Provide the (X, Y) coordinate of the cell's center where the given text is located.  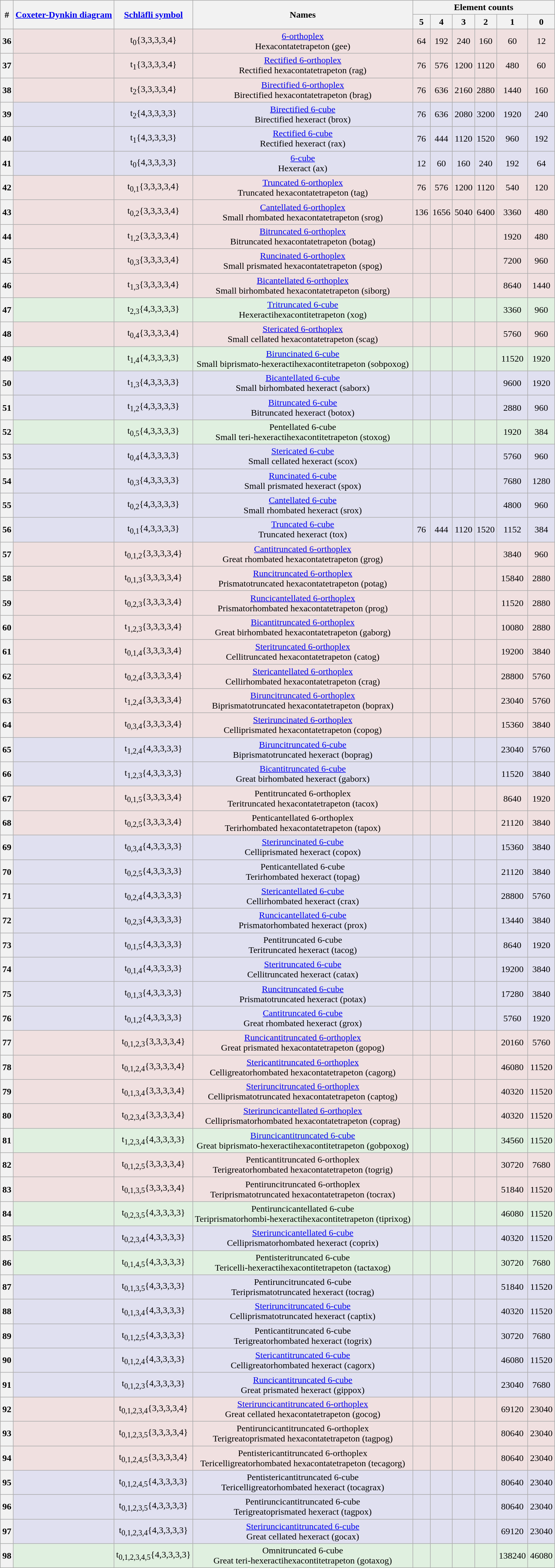
Truncated 6-orthoplexTruncated hexacontatetrapeton (tag) (303, 188)
# (7, 15)
49 (7, 359)
Pentellated 6-cubeSmall teri-hexeractihexacontitetrapeton (stoxog) (303, 432)
40 (7, 139)
t0,1,4{3,3,3,3,4} (153, 652)
77 (7, 1042)
t1,2,3{4,3,3,3,3} (153, 774)
48 (7, 334)
47 (7, 310)
6400 (486, 212)
4800 (513, 505)
Bicantitruncated 6-cubeGreat birhombated hexeract (gaborx) (303, 774)
t0,2,4{3,3,3,3,4} (153, 676)
Steriruncicantitruncated 6-cubeGreat cellated hexeract (gocax) (303, 1531)
t0,1,2,3,4,5{4,3,3,3,3} (153, 1556)
94 (7, 1458)
Biruncitruncated 6-cubeBiprismatotruncated hexeract (boprag) (303, 749)
84 (7, 1214)
t1,2,3{3,3,3,3,4} (153, 627)
t1{3,3,3,3,4} (153, 65)
t0,3,4{4,3,3,3,3} (153, 847)
Pentiruncicantitruncated 6-cubeTerigreatoprismated hexeract (tagpox) (303, 1507)
Pentistericantitruncated 6-orthoplexTericelligreatorhombated hexacontatetrapeton (tecagorg) (303, 1458)
2 (486, 22)
Pentistericantitruncated 6-cubeTericelligreatorhombated hexeract (tocagrax) (303, 1482)
Runcicantitruncated 6-cubeGreat prismated hexeract (gippox) (303, 1385)
44 (7, 237)
t0,2,4{4,3,3,3,3} (153, 896)
136 (422, 212)
72 (7, 921)
t1,2{3,3,3,3,4} (153, 237)
Coxeter-Dynkin diagram (64, 15)
1152 (513, 529)
38 (7, 90)
98 (7, 1556)
t0,1,2,4,5{3,3,3,3,4} (153, 1458)
41 (7, 163)
t0,1,2,4{4,3,3,3,3} (153, 1360)
83 (7, 1190)
Pentiruncitruncated 6-orthoplexTeriprismatotruncated hexacontatetrapeton (tocrax) (303, 1190)
92 (7, 1409)
Steriruncicantellated 6-cubeCelliprismatorhombated hexeract (coprix) (303, 1238)
0 (541, 22)
91 (7, 1385)
74 (7, 969)
t0,1,2,3,4{3,3,3,3,4} (153, 1409)
13440 (513, 921)
t1,2,4{3,3,3,3,4} (153, 701)
t0,2,3,5{4,3,3,3,3} (153, 1214)
37 (7, 65)
Stericantitruncated 6-cubeCelligreatorhombated hexeract (cagorx) (303, 1360)
t0,1,2{3,3,3,3,4} (153, 554)
97 (7, 1531)
70 (7, 872)
t0{4,3,3,3,3} (153, 163)
58 (7, 578)
Stericated 6-cubeSmall cellated hexeract (scox) (303, 457)
540 (513, 188)
2080 (464, 114)
Penticantellated 6-cubeTerirhombated hexeract (topag) (303, 872)
5040 (464, 212)
Tritruncated 6-cubeHexeractihexacontitetrapeton (xog) (303, 310)
1280 (541, 481)
Bitruncated 6-cubeBitruncated hexeract (botox) (303, 408)
Runcitruncated 6-cubePrismatotruncated hexeract (potax) (303, 994)
120 (541, 188)
t0{3,3,3,3,4} (153, 41)
Penticantellated 6-orthoplexTerirhombated hexacontatetrapeton (tapox) (303, 823)
t0,1,3,4{4,3,3,3,3} (153, 1311)
73 (7, 945)
59 (7, 603)
t0,3,4{3,3,3,3,4} (153, 725)
62 (7, 676)
Cantitruncated 6-cubeGreat rhombated hexeract (grox) (303, 1018)
t2,3{4,3,3,3,3} (153, 310)
Biruncicantitruncated 6-cubeGreat biprismato-hexeractihexacontitetrapeton (gobpoxog) (303, 1141)
t1{4,3,3,3,3} (153, 139)
79 (7, 1092)
Names (303, 15)
90 (7, 1360)
3200 (486, 114)
Bicantellated 6-cubeSmall birhombated hexeract (saborx) (303, 383)
Stericantellated 6-orthoplexCellirhombated hexacontatetrapeton (crag) (303, 676)
53 (7, 457)
t0,4{3,3,3,3,4} (153, 334)
6-orthoplexHexacontatetrapeton (gee) (303, 41)
66 (7, 774)
t0,1,3,4{3,3,3,3,4} (153, 1092)
t0,1,2,3{3,3,3,3,4} (153, 1042)
93 (7, 1434)
36 (7, 41)
87 (7, 1287)
t0,1,3{3,3,3,3,4} (153, 578)
Rectified 6-orthoplexRectified hexacontatetrapeton (rag) (303, 65)
t1,2,3,4{4,3,3,3,3} (153, 1141)
45 (7, 261)
Cantellated 6-cubeSmall rhombated hexeract (srox) (303, 505)
t0,2{4,3,3,3,3} (153, 505)
96 (7, 1507)
54 (7, 481)
69 (7, 847)
5 (422, 22)
Schläfli symbol (153, 15)
Steriruncicantellated 6-orthoplexCelliprismatorhombated hexacontatetrapeton (coprag) (303, 1116)
t0,1,2,3,5{4,3,3,3,3} (153, 1507)
Runcinated 6-orthoplexSmall prismated hexacontatetrapeton (spog) (303, 261)
t0,2,5{3,3,3,3,4} (153, 823)
t0,1,2,3,4{4,3,3,3,3} (153, 1531)
1656 (441, 212)
86 (7, 1262)
t0,1,3,5{3,3,3,3,4} (153, 1190)
t2{3,3,3,3,4} (153, 90)
2160 (464, 90)
42 (7, 188)
Bicantellated 6-orthoplexSmall birhombated hexacontatetrapeton (siborg) (303, 285)
t0,1,2,5{3,3,3,3,4} (153, 1165)
t0,1,2,4{3,3,3,3,4} (153, 1067)
t0,2,3,4{3,3,3,3,4} (153, 1116)
61 (7, 652)
81 (7, 1141)
t0,2{3,3,3,3,4} (153, 212)
Steriruncinated 6-orthoplexCelliprismated hexacontatetrapeton (copog) (303, 725)
Runcicantellated 6-cubePrismatorhombated hexeract (prox) (303, 921)
t0,2,3{4,3,3,3,3} (153, 921)
Pentitruncated 6-cubeTeritruncated hexeract (tacog) (303, 945)
138240 (513, 1556)
t0,1,2,3{4,3,3,3,3} (153, 1385)
t1,4{4,3,3,3,3} (153, 359)
67 (7, 798)
52 (7, 432)
Pentitruncated 6-orthoplexTeritruncated hexacontatetrapeton (tacox) (303, 798)
Rectified 6-cubeRectified hexeract (rax) (303, 139)
Runcinated 6-cubeSmall prismated hexeract (spox) (303, 481)
95 (7, 1482)
85 (7, 1238)
89 (7, 1336)
Bitruncated 6-orthoplexBitruncated hexacontatetrapeton (botag) (303, 237)
t0,3{3,3,3,3,4} (153, 261)
t0,1,2,5{4,3,3,3,3} (153, 1336)
Bicantitruncated 6-orthoplexGreat birhombated hexacontatetrapeton (gaborg) (303, 627)
65 (7, 749)
Stericated 6-orthoplexSmall cellated hexacontatetrapeton (scag) (303, 334)
t0,1,5{3,3,3,3,4} (153, 798)
Element counts (484, 8)
t0,5{4,3,3,3,3} (153, 432)
Penticantitruncated 6-orthoplexTerigreatorhombated hexacontatetrapeton (togrig) (303, 1165)
t0,1,4,5{4,3,3,3,3} (153, 1262)
Pentiruncitruncated 6-cubeTeriprismatotruncated hexeract (tocrag) (303, 1287)
t0,1,4{4,3,3,3,3} (153, 969)
71 (7, 896)
78 (7, 1067)
Steriruncinated 6-cubeCelliprismated hexeract (copox) (303, 847)
Steriruncicantitruncated 6-orthoplexGreat cellated hexacontatetrapeton (gocog) (303, 1409)
Steriruncitruncated 6-orthoplexCelliprismatotruncated hexacontatetrapeton (captog) (303, 1092)
t0,1{4,3,3,3,3} (153, 529)
t0,3{4,3,3,3,3} (153, 481)
t0,1,3{4,3,3,3,3} (153, 994)
51 (7, 408)
Truncated 6-cubeTruncated hexeract (tox) (303, 529)
t0,4{4,3,3,3,3} (153, 457)
t0,2,5{4,3,3,3,3} (153, 872)
Stericantitruncated 6-orthoplexCelligreatorhombated hexacontatetrapeton (cagorg) (303, 1067)
t1,3{3,3,3,3,4} (153, 285)
Birectified 6-orthoplexBirectified hexacontatetrapeton (brag) (303, 90)
1 (513, 22)
t0,2,3{3,3,3,3,4} (153, 603)
Birectified 6-cubeBirectified hexeract (brox) (303, 114)
80 (7, 1116)
34560 (513, 1141)
t0,1,2,3,5{3,3,3,3,4} (153, 1434)
20160 (513, 1042)
Stericantellated 6-cubeCellirhombated hexeract (crax) (303, 896)
10080 (513, 627)
t0,2,3,4{4,3,3,3,3} (153, 1238)
t1,2{4,3,3,3,3} (153, 408)
88 (7, 1311)
t1,3{4,3,3,3,3} (153, 383)
Steriruncitruncated 6-cubeCelliprismatotruncated hexeract (captix) (303, 1311)
t0,1,2{4,3,3,3,3} (153, 1018)
82 (7, 1165)
15840 (513, 578)
Pentiruncicantellated 6-cubeTeriprismatorhombi-hexeractihexacontitetrapeton (tiprixog) (303, 1214)
t0,1{3,3,3,3,4} (153, 188)
Penticantitruncated 6-cubeTerigreatorhombated hexeract (togrix) (303, 1336)
Biruncinated 6-cubeSmall biprismato-hexeractihexacontitetrapeton (sobpoxog) (303, 359)
Steritruncated 6-orthoplexCellitruncated hexacontatetrapeton (catog) (303, 652)
3 (464, 22)
Cantitruncated 6-orthoplexGreat rhombated hexacontatetrapeton (grog) (303, 554)
Pentiruncicantitruncated 6-orthoplexTerigreatoprismated hexacontatetrapeton (tagpog) (303, 1434)
Pentisteritruncated 6-cubeTericelli-hexeractihexacontitetrapeton (tactaxog) (303, 1262)
43 (7, 212)
9600 (513, 383)
56 (7, 529)
75 (7, 994)
Runcitruncated 6-orthoplexPrismatotruncated hexacontatetrapeton (potag) (303, 578)
17280 (513, 994)
t0,1,5{4,3,3,3,3} (153, 945)
57 (7, 554)
Omnitruncated 6-cubeGreat teri-hexeractihexacontitetrapeton (gotaxog) (303, 1556)
7200 (513, 261)
t0,1,3,5{4,3,3,3,3} (153, 1287)
t0,1,2,4,5{4,3,3,3,3} (153, 1482)
t2{4,3,3,3,3} (153, 114)
Steritruncated 6-cubeCellitruncated hexeract (catax) (303, 969)
50 (7, 383)
t1,2,4{4,3,3,3,3} (153, 749)
4 (441, 22)
6-cubeHexeract (ax) (303, 163)
Cantellated 6-orthoplexSmall rhombated hexacontatetrapeton (srog) (303, 212)
Runcicantitruncated 6-orthoplexGreat prismated hexacontatetrapeton (gopog) (303, 1042)
Biruncitruncated 6-orthoplexBiprismatotruncated hexacontatetrapeton (boprax) (303, 701)
63 (7, 701)
55 (7, 505)
39 (7, 114)
46 (7, 285)
68 (7, 823)
Runcicantellated 6-orthoplexPrismatorhombated hexacontatetrapeton (prog) (303, 603)
